Locate the cell with the specified text and output its [X, Y] center coordinate. 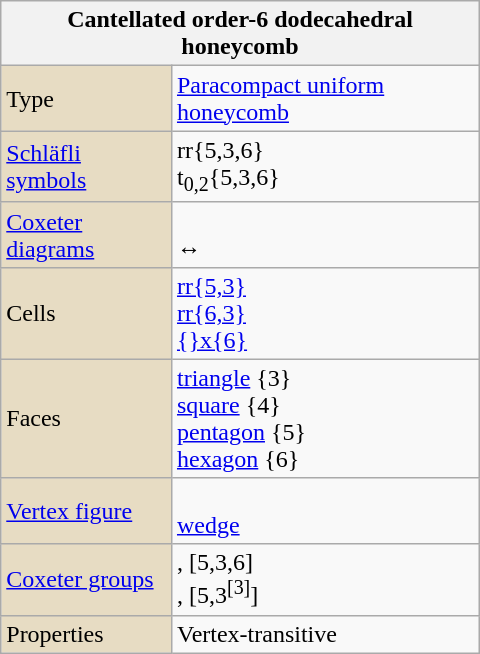
, [5,3,6], [5,3[3]] [325, 579]
↔ [325, 234]
Vertex-transitive [325, 634]
Coxeter diagrams [86, 234]
Coxeter groups [86, 579]
rr{5,3} rr{6,3} {}x{6} [325, 313]
Type [86, 98]
Vertex figure [86, 510]
Faces [86, 418]
triangle {3}square {4}pentagon {5}hexagon {6} [325, 418]
Paracompact uniform honeycomb [325, 98]
Properties [86, 634]
Schläfli symbols [86, 166]
rr{5,3,6}t0,2{5,3,6} [325, 166]
Cells [86, 313]
wedge [325, 510]
Cantellated order-6 dodecahedral honeycomb [240, 34]
